Detect which cell encompasses the target text, then output its [X, Y] center coordinate. 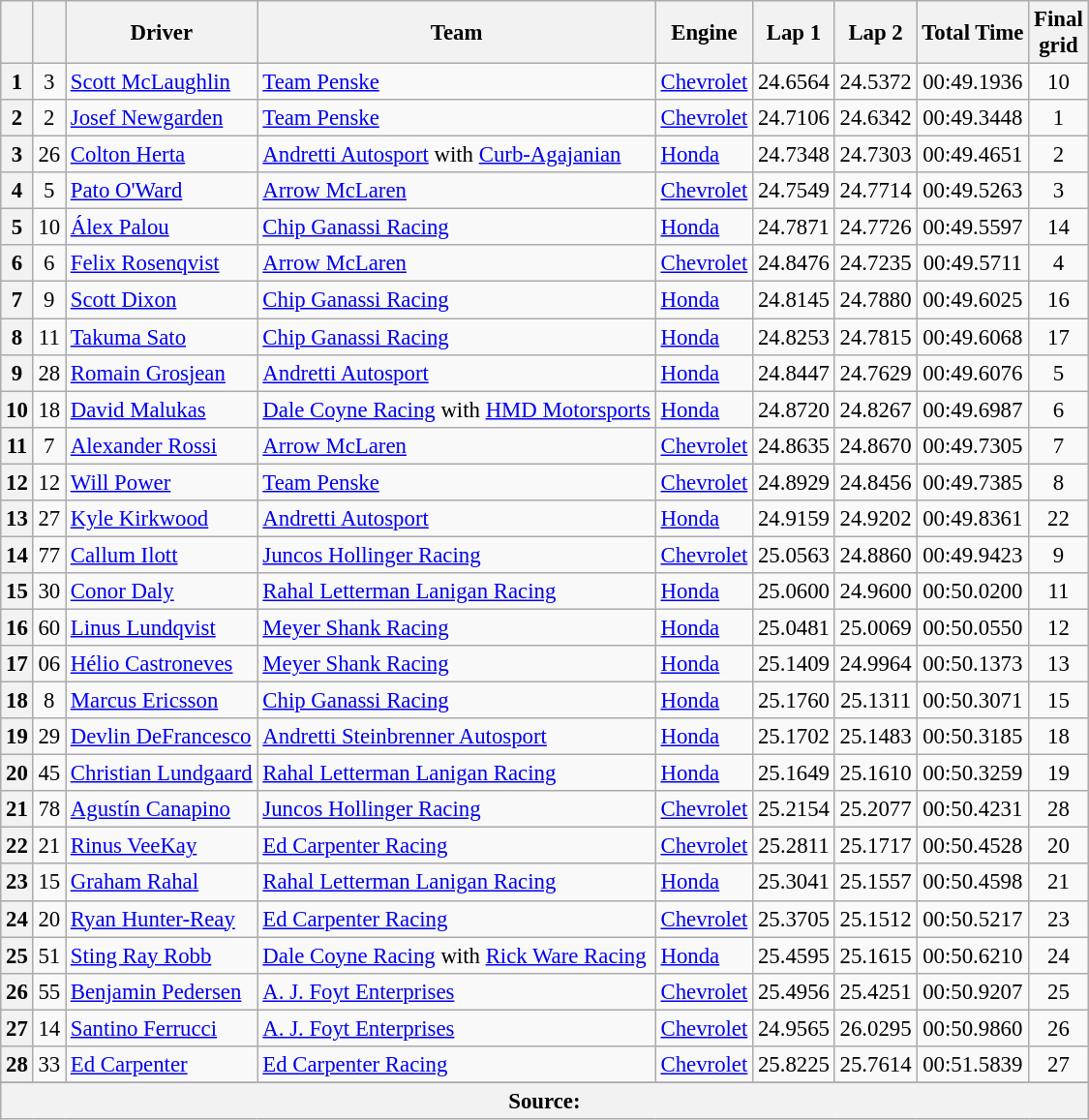
00:50.0200 [973, 591]
Felix Rosenqvist [163, 264]
00:50.4598 [973, 883]
77 [48, 555]
29 [48, 737]
78 [48, 809]
00:50.3185 [973, 737]
25.0600 [794, 591]
24.7549 [794, 191]
Finalgrid [1059, 33]
00:50.4528 [973, 846]
Andretti Steinbrenner Autosport [457, 737]
Ed Carpenter [163, 1065]
Lap 1 [794, 33]
24.9964 [875, 664]
24.7880 [875, 300]
Team [457, 33]
00:49.5597 [973, 227]
Driver [163, 33]
Josef Newgarden [163, 118]
Rinus VeeKay [163, 846]
00:50.9207 [973, 991]
25.4956 [794, 991]
00:51.5839 [973, 1065]
Dale Coyne Racing with Rick Ware Racing [457, 955]
25.1717 [875, 846]
25.4251 [875, 991]
Colton Herta [163, 155]
25.1557 [875, 883]
33 [48, 1065]
Romain Grosjean [163, 373]
25.1409 [794, 664]
00:50.4231 [973, 809]
00:50.0550 [973, 627]
Hélio Castroneves [163, 664]
24.8476 [794, 264]
24.8860 [875, 555]
Source: [544, 1101]
24.8635 [794, 445]
24.8267 [875, 409]
25.0563 [794, 555]
00:50.3259 [973, 773]
24.7348 [794, 155]
Álex Palou [163, 227]
25.1702 [794, 737]
00:49.4651 [973, 155]
Benjamin Pedersen [163, 991]
24.7629 [875, 373]
Sting Ray Robb [163, 955]
00:49.3448 [973, 118]
00:49.6076 [973, 373]
00:49.7385 [973, 482]
25.2154 [794, 809]
David Malukas [163, 409]
24.7726 [875, 227]
24.8253 [794, 337]
24.8145 [794, 300]
25.1615 [875, 955]
00:50.9860 [973, 1028]
51 [48, 955]
00:49.7305 [973, 445]
00:49.1936 [973, 82]
Graham Rahal [163, 883]
Takuma Sato [163, 337]
24.9565 [794, 1028]
25.1610 [875, 773]
25.0069 [875, 627]
24.7815 [875, 337]
00:50.6210 [973, 955]
Dale Coyne Racing with HMD Motorsports [457, 409]
Ryan Hunter-Reay [163, 919]
55 [48, 991]
Engine [704, 33]
24.8929 [794, 482]
24.7714 [875, 191]
24.7303 [875, 155]
25.1483 [875, 737]
25.1649 [794, 773]
00:50.5217 [973, 919]
24.5372 [875, 82]
25.3705 [794, 919]
24.9159 [794, 519]
Conor Daly [163, 591]
Linus Lundqvist [163, 627]
Santino Ferrucci [163, 1028]
00:49.8361 [973, 519]
45 [48, 773]
Andretti Autosport with Curb-Agajanian [457, 155]
06 [48, 664]
25.1311 [875, 701]
00:49.6068 [973, 337]
Marcus Ericsson [163, 701]
00:49.6987 [973, 409]
24.8670 [875, 445]
25.1512 [875, 919]
Pato O'Ward [163, 191]
26.0295 [875, 1028]
60 [48, 627]
25.3041 [794, 883]
24.8456 [875, 482]
25.7614 [875, 1065]
Agustín Canapino [163, 809]
Christian Lundgaard [163, 773]
24.8447 [794, 373]
00:49.5711 [973, 264]
Scott Dixon [163, 300]
Devlin DeFrancesco [163, 737]
Kyle Kirkwood [163, 519]
24.6342 [875, 118]
24.7106 [794, 118]
24.9202 [875, 519]
24.9600 [875, 591]
Alexander Rossi [163, 445]
Lap 2 [875, 33]
00:49.6025 [973, 300]
00:50.3071 [973, 701]
25.2811 [794, 846]
00:49.9423 [973, 555]
Will Power [163, 482]
24.6564 [794, 82]
25.1760 [794, 701]
24.7871 [794, 227]
24.7235 [875, 264]
24.8720 [794, 409]
25.8225 [794, 1065]
25.0481 [794, 627]
25.4595 [794, 955]
Scott McLaughlin [163, 82]
Callum Ilott [163, 555]
Total Time [973, 33]
00:50.1373 [973, 664]
25.2077 [875, 809]
30 [48, 591]
00:49.5263 [973, 191]
